From the cell containing the given text, extract its center point as (X, Y) coordinate. 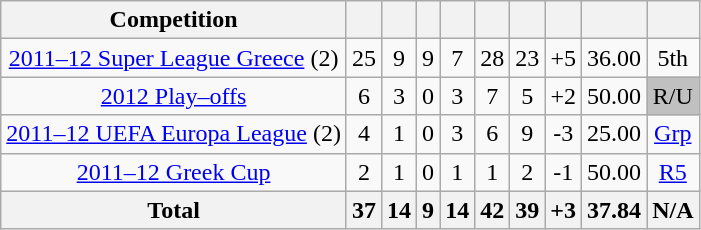
37 (364, 210)
2011–12 UEFA Europa League (2) (174, 134)
Grp (673, 134)
-1 (564, 172)
+3 (564, 210)
R5 (673, 172)
25.00 (614, 134)
42 (492, 210)
39 (528, 210)
2012 Play–offs (174, 96)
2011–12 Super League Greece (2) (174, 58)
5th (673, 58)
37.84 (614, 210)
4 (364, 134)
N/A (673, 210)
28 (492, 58)
+5 (564, 58)
R/U (673, 96)
36.00 (614, 58)
Competition (174, 20)
2011–12 Greek Cup (174, 172)
+2 (564, 96)
25 (364, 58)
Total (174, 210)
-3 (564, 134)
23 (528, 58)
5 (528, 96)
